Identify which cell holds the provided text, then report its (x, y) central coordinate. 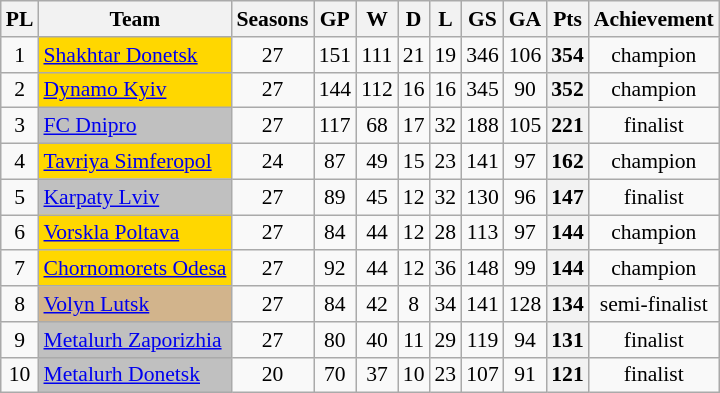
20 (272, 375)
GP (336, 19)
Team (134, 19)
117 (336, 126)
49 (377, 162)
36 (446, 269)
119 (482, 340)
3 (20, 126)
130 (482, 197)
94 (526, 340)
70 (336, 375)
221 (568, 126)
92 (336, 269)
Volyn Lutsk (134, 304)
151 (336, 55)
29 (446, 340)
7 (20, 269)
91 (526, 375)
Pts (568, 19)
GS (482, 19)
352 (568, 90)
106 (526, 55)
semi-finalist (654, 304)
96 (526, 197)
188 (482, 126)
GA (526, 19)
15 (414, 162)
121 (568, 375)
Seasons (272, 19)
345 (482, 90)
147 (568, 197)
28 (446, 233)
17 (414, 126)
346 (482, 55)
89 (336, 197)
4 (20, 162)
6 (20, 233)
11 (414, 340)
128 (526, 304)
134 (568, 304)
Dynamo Kyiv (134, 90)
Achievement (654, 19)
9 (20, 340)
Tavriya Simferopol (134, 162)
354 (568, 55)
105 (526, 126)
24 (272, 162)
21 (414, 55)
42 (377, 304)
Metalurh Zaporizhia (134, 340)
111 (377, 55)
5 (20, 197)
2 (20, 90)
Shakhtar Donetsk (134, 55)
34 (446, 304)
80 (336, 340)
87 (336, 162)
1 (20, 55)
148 (482, 269)
131 (568, 340)
19 (446, 55)
68 (377, 126)
W (377, 19)
Karpaty Lviv (134, 197)
107 (482, 375)
Chornomorets Odesa (134, 269)
162 (568, 162)
D (414, 19)
113 (482, 233)
Vorskla Poltava (134, 233)
Metalurh Donetsk (134, 375)
112 (377, 90)
37 (377, 375)
FC Dnipro (134, 126)
L (446, 19)
40 (377, 340)
99 (526, 269)
PL (20, 19)
90 (526, 90)
45 (377, 197)
